Provide the (x, y) coordinate of the cell's center where the given text is located.  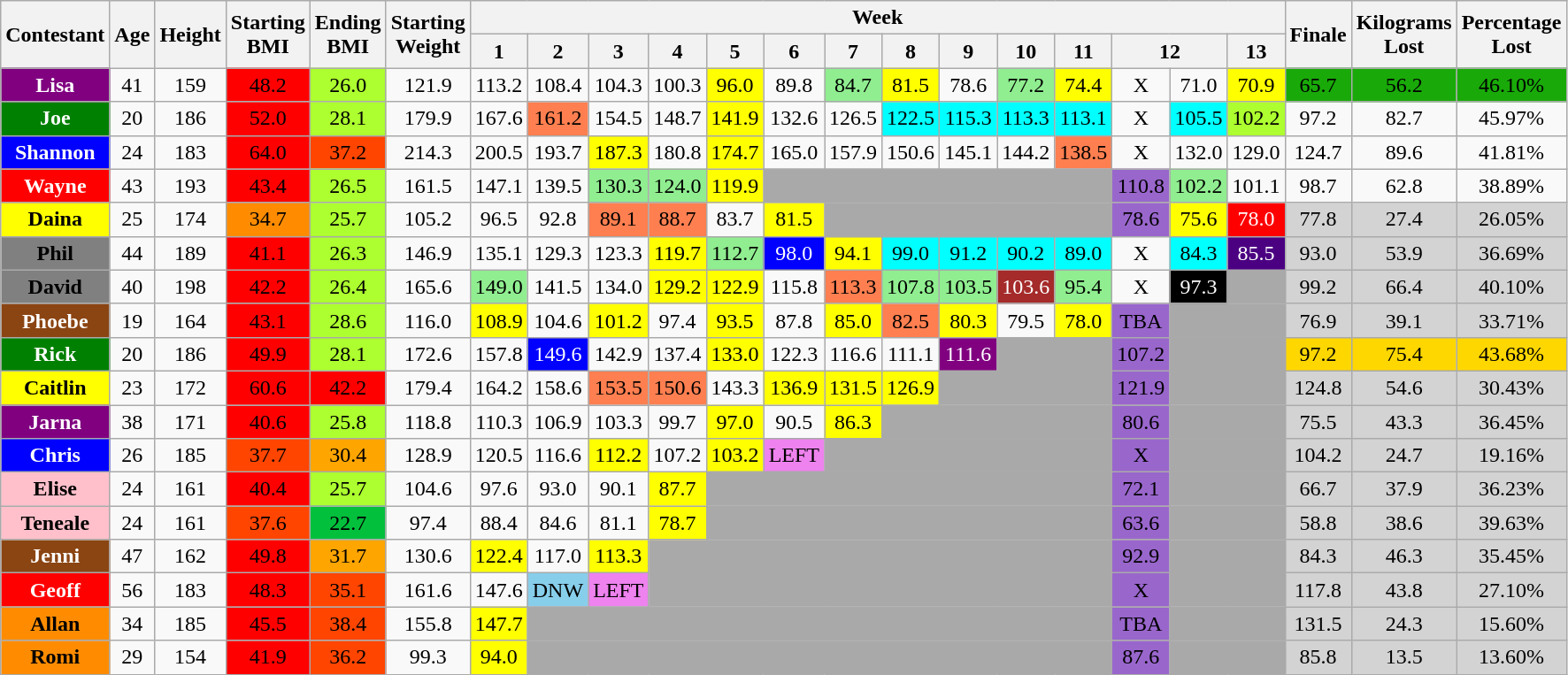
198 (190, 287)
76.9 (1318, 320)
26.5 (348, 186)
37.2 (348, 152)
40.4 (267, 489)
70.9 (1257, 85)
Phil (55, 253)
37.6 (267, 523)
71.0 (1198, 85)
Daina (55, 219)
74.4 (1083, 85)
36.23% (1511, 489)
40.10% (1511, 287)
129.2 (678, 287)
103.2 (734, 456)
49.8 (267, 556)
133.0 (734, 354)
47 (133, 556)
143.3 (734, 387)
155.8 (428, 624)
132.0 (1198, 152)
193.7 (557, 152)
92.9 (1141, 556)
174.7 (734, 152)
41.9 (267, 657)
48.2 (267, 85)
26.05% (1511, 219)
101.1 (1257, 186)
90.2 (1026, 253)
85.8 (1318, 657)
119.7 (678, 253)
44 (133, 253)
147.7 (499, 624)
8 (911, 51)
97.0 (734, 422)
141.5 (557, 287)
94.0 (499, 657)
13.5 (1403, 657)
118.8 (428, 422)
95.4 (1083, 287)
79.5 (1026, 320)
85.0 (853, 320)
112.2 (619, 456)
135.1 (499, 253)
54.6 (1403, 387)
122.5 (911, 119)
90.1 (619, 489)
Allan (55, 624)
87.6 (1141, 657)
KilogramsLost (1403, 35)
Rick (55, 354)
30.4 (348, 456)
80.3 (968, 320)
26.4 (348, 287)
161.2 (557, 119)
179.4 (428, 387)
87.8 (794, 320)
115.8 (794, 287)
StartingWeight (428, 35)
36.69% (1511, 253)
41 (133, 85)
26.0 (348, 85)
56.2 (1403, 85)
75.4 (1403, 354)
92.8 (557, 219)
Teneale (55, 523)
66.4 (1403, 287)
126.5 (853, 119)
107.8 (911, 287)
106.9 (557, 422)
130.6 (428, 556)
Chris (55, 456)
34.7 (267, 219)
103.5 (968, 287)
Contestant (55, 35)
80.6 (1141, 422)
82.7 (1403, 119)
EndingBMI (348, 35)
89.8 (794, 85)
124.8 (1318, 387)
88.4 (499, 523)
136.9 (794, 387)
83.7 (734, 219)
43.3 (1403, 422)
117.8 (1318, 590)
38.89% (1511, 186)
28.6 (348, 320)
62.8 (1403, 186)
99.2 (1318, 287)
111.6 (968, 354)
112.7 (734, 253)
77.2 (1026, 85)
1 (499, 51)
Elise (55, 489)
40 (133, 287)
25 (133, 219)
139.5 (557, 186)
41.1 (267, 253)
56 (133, 590)
52.0 (267, 119)
101.2 (619, 320)
12 (1170, 51)
132.6 (794, 119)
89.6 (1403, 152)
Finale (1318, 35)
149.0 (499, 287)
97.6 (499, 489)
27.4 (1403, 219)
122.9 (734, 287)
108.9 (499, 320)
87.7 (678, 489)
24.7 (1403, 456)
Age (133, 35)
35.1 (348, 590)
DNW (557, 590)
75.5 (1318, 422)
157.9 (853, 152)
144.2 (1026, 152)
123.3 (619, 253)
96.0 (734, 85)
22.7 (348, 523)
129.3 (557, 253)
30.43% (1511, 387)
45.5 (267, 624)
90.5 (794, 422)
88.7 (678, 219)
43.68% (1511, 354)
40.6 (267, 422)
Wayne (55, 186)
46.10% (1511, 85)
34 (133, 624)
19.16% (1511, 456)
25.8 (348, 422)
24.3 (1403, 624)
Lisa (55, 85)
36.2 (348, 657)
154 (190, 657)
Week (878, 18)
165.6 (428, 287)
Jarna (55, 422)
13.60% (1511, 657)
153.5 (619, 387)
65.7 (1318, 85)
10 (1026, 51)
146.9 (428, 253)
124.0 (678, 186)
Joe (55, 119)
5 (734, 51)
84.6 (557, 523)
97.3 (1198, 287)
172.6 (428, 354)
Geoff (55, 590)
147.1 (499, 186)
180.8 (678, 152)
66.7 (1318, 489)
77.8 (1318, 219)
120.5 (499, 456)
15.60% (1511, 624)
Shannon (55, 152)
94.1 (853, 253)
39.63% (1511, 523)
117.0 (557, 556)
115.3 (968, 119)
89.1 (619, 219)
113.1 (1083, 119)
148.7 (678, 119)
130.3 (619, 186)
158.6 (557, 387)
103.3 (619, 422)
11 (1083, 51)
104.2 (1318, 456)
38.6 (1403, 523)
110.3 (499, 422)
45.97% (1511, 119)
27.10% (1511, 590)
154.5 (619, 119)
Romi (55, 657)
105.5 (1198, 119)
48.3 (267, 590)
99.7 (678, 422)
164 (190, 320)
174 (190, 219)
200.5 (499, 152)
86.3 (853, 422)
137.4 (678, 354)
124.7 (1318, 152)
141.9 (734, 119)
134.0 (619, 287)
29 (133, 657)
111.1 (911, 354)
126.9 (911, 387)
31.7 (348, 556)
116.0 (428, 320)
60.6 (267, 387)
98.0 (794, 253)
37.7 (267, 456)
37.9 (1403, 489)
41.81% (1511, 152)
63.6 (1141, 523)
38.4 (348, 624)
129.0 (1257, 152)
108.4 (557, 85)
23 (133, 387)
187.3 (619, 152)
122.3 (794, 354)
161.5 (428, 186)
99.0 (911, 253)
3 (619, 51)
142.9 (619, 354)
Caitlin (55, 387)
Height (190, 35)
36.45% (1511, 422)
46.3 (1403, 556)
64.0 (267, 152)
78.7 (678, 523)
49.9 (267, 354)
4 (678, 51)
105.2 (428, 219)
7 (853, 51)
149.6 (557, 354)
193 (190, 186)
110.8 (1141, 186)
26 (133, 456)
13 (1257, 51)
53.9 (1403, 253)
164.2 (499, 387)
19 (133, 320)
98.7 (1318, 186)
82.5 (911, 320)
99.3 (428, 657)
119.9 (734, 186)
39.1 (1403, 320)
159 (190, 85)
35.45% (1511, 556)
33.71% (1511, 320)
189 (190, 253)
Jenni (55, 556)
96.5 (499, 219)
104.3 (619, 85)
179.9 (428, 119)
PercentageLost (1511, 35)
171 (190, 422)
113.2 (499, 85)
2 (557, 51)
138.5 (1083, 152)
David (55, 287)
122.4 (499, 556)
89.0 (1083, 253)
StartingBMI (267, 35)
Phoebe (55, 320)
72.1 (1141, 489)
58.8 (1318, 523)
43.4 (267, 186)
75.6 (1198, 219)
9 (968, 51)
161.6 (428, 590)
103.6 (1026, 287)
93.5 (734, 320)
214.3 (428, 152)
85.5 (1257, 253)
145.1 (968, 152)
157.8 (499, 354)
43.1 (267, 320)
91.2 (968, 253)
162 (190, 556)
147.6 (499, 590)
6 (794, 51)
172 (190, 387)
165.0 (794, 152)
167.6 (499, 119)
128.9 (428, 456)
100.3 (678, 85)
43 (133, 186)
43.8 (1403, 590)
84.7 (853, 85)
26.3 (348, 253)
38 (133, 422)
81.1 (619, 523)
